Extract the (x, y) coordinate from the center of the cell holding the provided text.  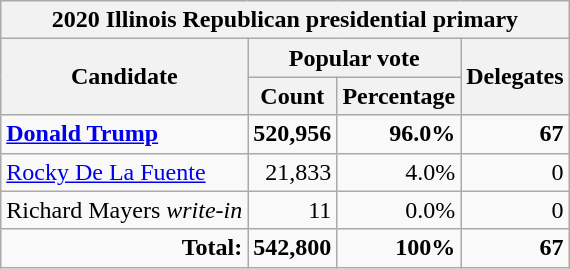
100% (399, 248)
4.0% (399, 172)
542,800 (292, 248)
2020 Illinois Republican presidential primary (285, 20)
96.0% (399, 134)
21,833 (292, 172)
0.0% (399, 210)
Donald Trump (124, 134)
Count (292, 96)
Richard Mayers write-in (124, 210)
Popular vote (354, 58)
Total: (124, 248)
Candidate (124, 77)
Percentage (399, 96)
520,956 (292, 134)
Rocky De La Fuente (124, 172)
Delegates (515, 77)
11 (292, 210)
